Capture the cell that displays the provided text and extract its (X, Y) central coordinate. 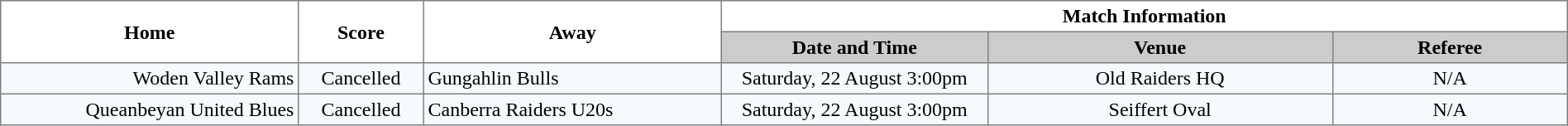
Canberra Raiders U20s (572, 109)
Score (361, 31)
Gungahlin Bulls (572, 79)
Home (150, 31)
Venue (1159, 47)
Date and Time (854, 47)
Seiffert Oval (1159, 109)
Queanbeyan United Blues (150, 109)
Away (572, 31)
Match Information (1145, 17)
Referee (1450, 47)
Old Raiders HQ (1159, 79)
Woden Valley Rams (150, 79)
